Return the [x, y] coordinate for the center point of the cell that contains the specified text.  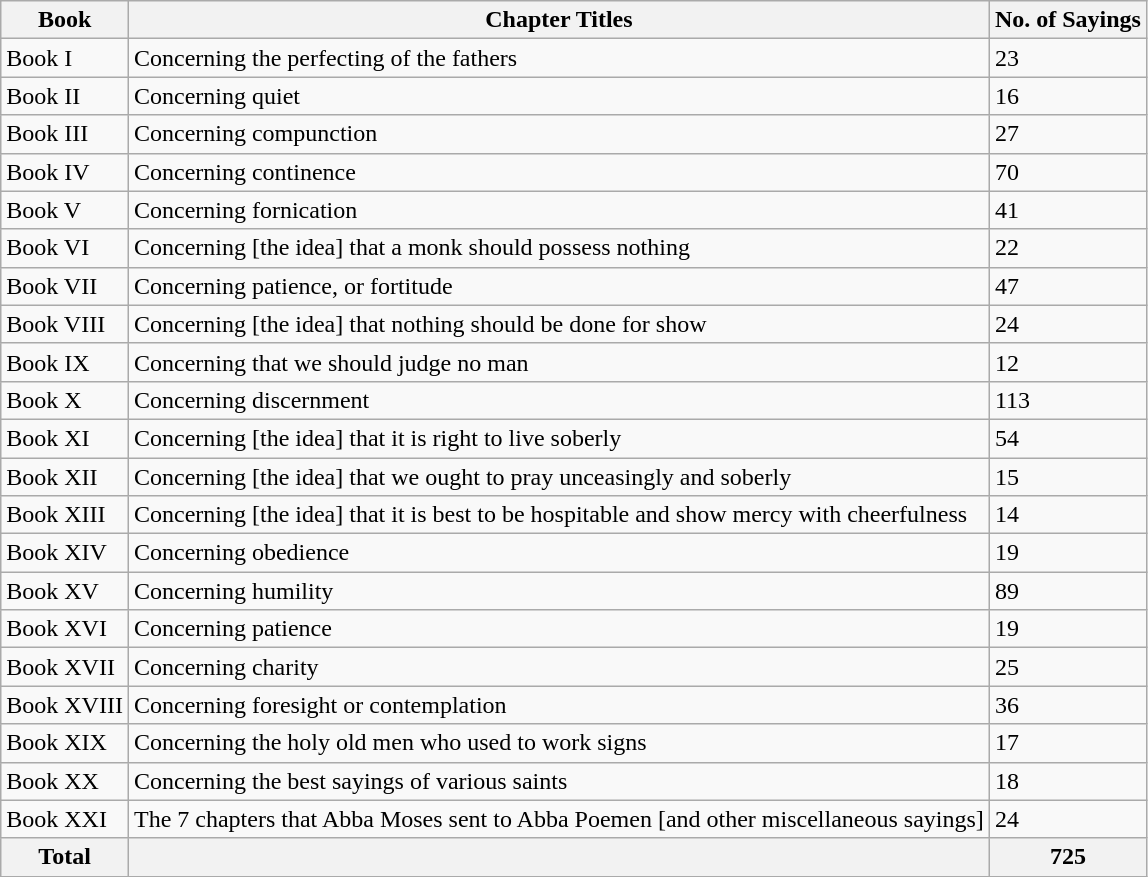
12 [1068, 362]
70 [1068, 172]
Concerning that we should judge no man [558, 362]
Book XV [65, 591]
Book I [65, 58]
Book IV [65, 172]
Book XVIII [65, 705]
Concerning the holy old men who used to work signs [558, 743]
Concerning compunction [558, 134]
The 7 chapters that Abba Moses sent to Abba Poemen [and other miscellaneous sayings] [558, 819]
Concerning [the idea] that nothing should be done for show [558, 324]
725 [1068, 857]
22 [1068, 248]
Book XIX [65, 743]
Concerning quiet [558, 96]
Book XVII [65, 667]
Concerning foresight or contemplation [558, 705]
Book XVI [65, 629]
Concerning the best sayings of various saints [558, 781]
Concerning charity [558, 667]
Concerning [the idea] that a monk should possess nothing [558, 248]
Book II [65, 96]
Concerning patience [558, 629]
113 [1068, 400]
Concerning patience, or fortitude [558, 286]
Book XII [65, 477]
Book V [65, 210]
36 [1068, 705]
Book VI [65, 248]
47 [1068, 286]
Concerning the perfecting of the fathers [558, 58]
15 [1068, 477]
17 [1068, 743]
Concerning [the idea] that it is right to live soberly [558, 438]
89 [1068, 591]
Chapter Titles [558, 20]
16 [1068, 96]
23 [1068, 58]
Book VIII [65, 324]
Concerning obedience [558, 553]
Concerning [the idea] that it is best to be hospitable and show mercy with cheerfulness [558, 515]
Concerning humility [558, 591]
54 [1068, 438]
Total [65, 857]
Book XX [65, 781]
14 [1068, 515]
Concerning discernment [558, 400]
Concerning [the idea] that we ought to pray unceasingly and soberly [558, 477]
Book XXI [65, 819]
18 [1068, 781]
Book IX [65, 362]
Book XI [65, 438]
25 [1068, 667]
Book [65, 20]
No. of Sayings [1068, 20]
Book X [65, 400]
Book XIV [65, 553]
Book XIII [65, 515]
Concerning fornication [558, 210]
Concerning continence [558, 172]
Book VII [65, 286]
27 [1068, 134]
Book III [65, 134]
41 [1068, 210]
